Determine the [X, Y] coordinate at the center of the cell enclosing the given text.  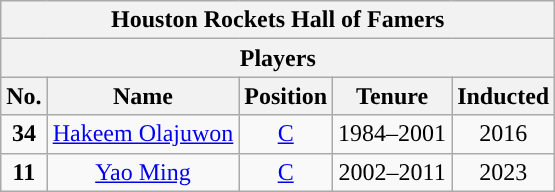
Yao Ming [143, 172]
2023 [504, 172]
Players [278, 58]
Hakeem Olajuwon [143, 134]
2016 [504, 134]
34 [24, 134]
No. [24, 96]
1984–2001 [392, 134]
Tenure [392, 96]
Houston Rockets Hall of Famers [278, 20]
Position [286, 96]
2002–2011 [392, 172]
Inducted [504, 96]
Name [143, 96]
11 [24, 172]
